Provide the (X, Y) coordinate of the cell's center where the given text is located.  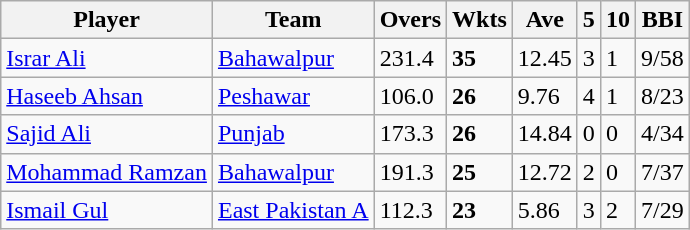
14.84 (544, 134)
Sajid Ali (107, 134)
Punjab (293, 134)
106.0 (410, 96)
5 (588, 20)
231.4 (410, 58)
4 (588, 96)
7/37 (662, 172)
112.3 (410, 210)
173.3 (410, 134)
Mohammad Ramzan (107, 172)
12.45 (544, 58)
8/23 (662, 96)
Player (107, 20)
5.86 (544, 210)
Overs (410, 20)
10 (618, 20)
191.3 (410, 172)
35 (480, 58)
9.76 (544, 96)
Team (293, 20)
BBI (662, 20)
East Pakistan A (293, 210)
Haseeb Ahsan (107, 96)
Wkts (480, 20)
Ave (544, 20)
Peshawar (293, 96)
23 (480, 210)
4/34 (662, 134)
12.72 (544, 172)
Israr Ali (107, 58)
25 (480, 172)
7/29 (662, 210)
9/58 (662, 58)
Ismail Gul (107, 210)
